Locate the cell with the specified text and output its (x, y) center coordinate. 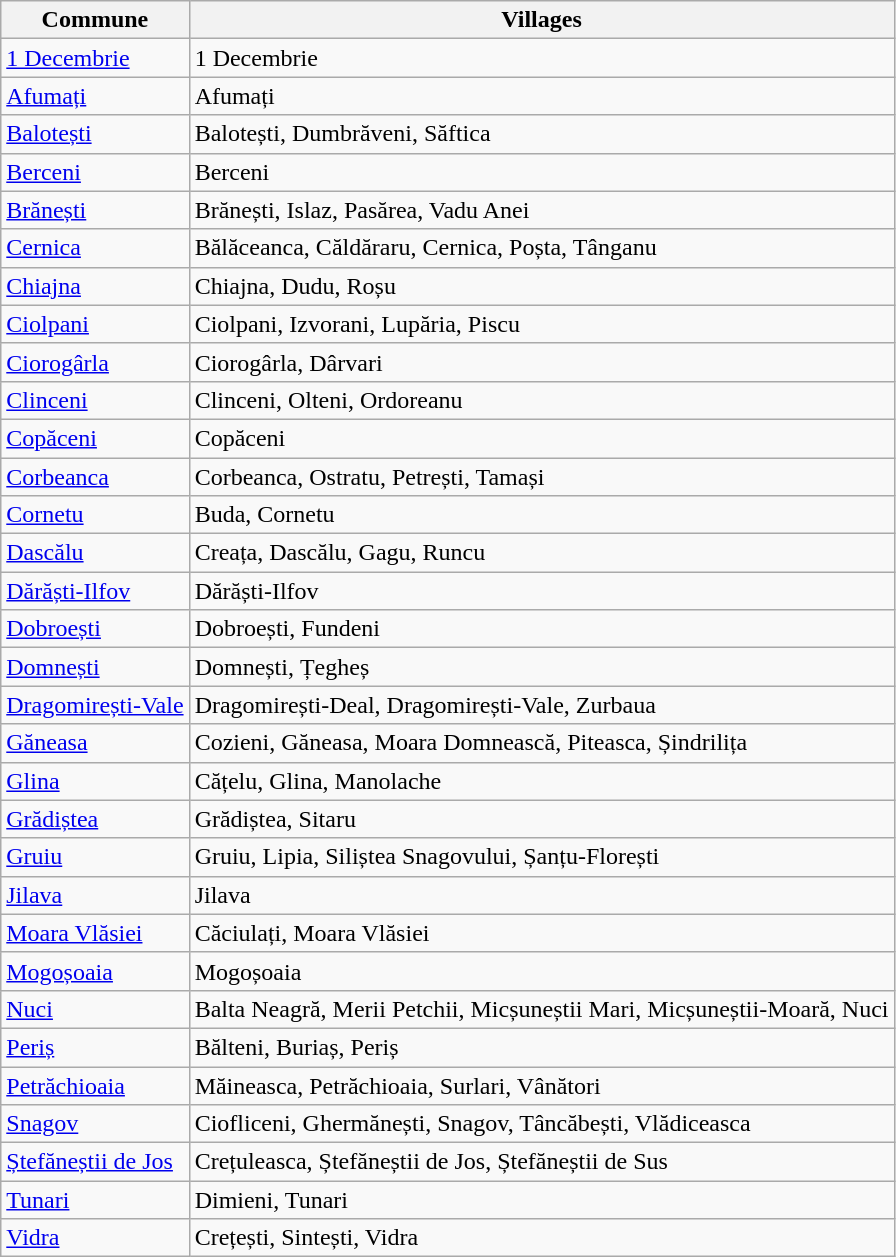
Balotești, Dumbrăveni, Săftica (542, 134)
Villages (542, 20)
Gruiu (95, 857)
Balotești (95, 134)
Ciofliceni, Ghermănești, Snagov, Tâncăbești, Vlădiceasca (542, 1124)
Ciolpani, Izvorani, Lupăria, Piscu (542, 324)
Crețuleasca, Ștefăneștii de Jos, Ștefăneștii de Sus (542, 1162)
Nuci (95, 1009)
Chiajna (95, 286)
Ciorogârla, Dârvari (542, 362)
Snagov (95, 1124)
Moara Vlăsiei (95, 933)
Cornetu (95, 515)
Ștefăneștii de Jos (95, 1162)
Chiajna, Dudu, Roșu (542, 286)
Tunari (95, 1200)
Creața, Dascălu, Gagu, Runcu (542, 553)
Dascălu (95, 553)
Brănești (95, 210)
Cernica (95, 248)
Găneasa (95, 743)
Grădiștea (95, 819)
Domnești (95, 667)
Corbeanca (95, 477)
Bălteni, Buriaș, Periș (542, 1047)
Bălăceanca, Căldăraru, Cernica, Poșta, Tânganu (542, 248)
Brănești, Islaz, Pasărea, Vadu Anei (542, 210)
Grădiștea, Sitaru (542, 819)
Petrăchioaia (95, 1085)
Cozieni, Găneasa, Moara Domnească, Piteasca, Șindrilița (542, 743)
Vidra (95, 1238)
Ciorogârla (95, 362)
Balta Neagră, Merii Petchii, Micșuneștii Mari, Micșuneștii-Moară, Nuci (542, 1009)
Domnești, Țegheș (542, 667)
Dragomirești-Deal, Dragomirești-Vale, Zurbaua (542, 705)
Dragomirești-Vale (95, 705)
Buda, Cornetu (542, 515)
Glina (95, 781)
Măineasca, Petrăchioaia, Surlari, Vânători (542, 1085)
Dobroești, Fundeni (542, 629)
Commune (95, 20)
Periș (95, 1047)
Clinceni (95, 400)
Dimieni, Tunari (542, 1200)
Dobroești (95, 629)
Ciolpani (95, 324)
Cățelu, Glina, Manolache (542, 781)
Gruiu, Lipia, Siliștea Snagovului, Șanțu-Florești (542, 857)
Crețești, Sintești, Vidra (542, 1238)
Corbeanca, Ostratu, Petrești, Tamași (542, 477)
Clinceni, Olteni, Ordoreanu (542, 400)
Căciulați, Moara Vlăsiei (542, 933)
